Provide the [x, y] coordinate of the cell's center where the given text is located.  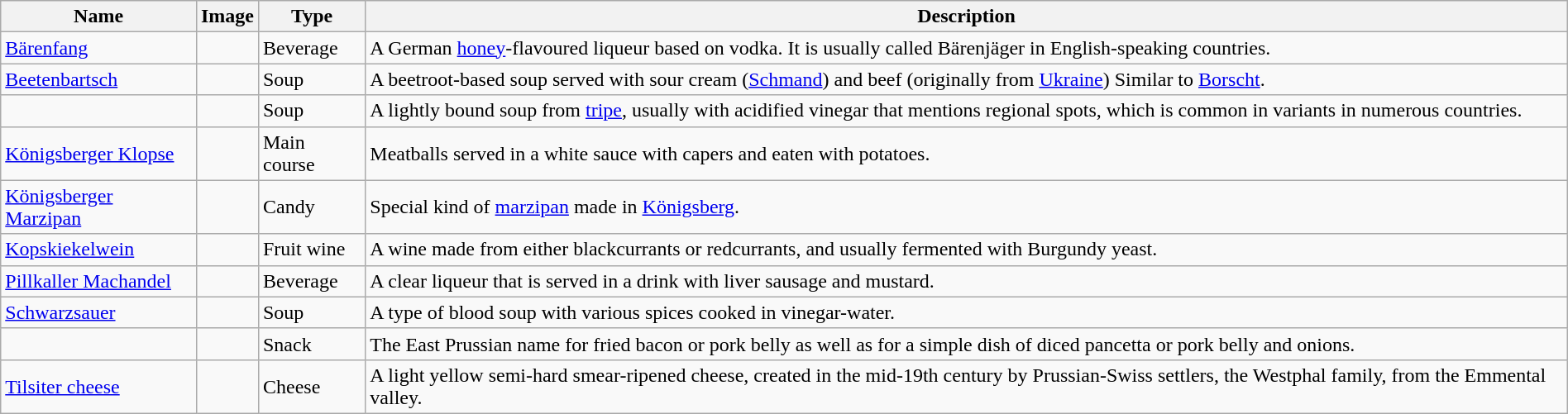
Königsberger Klopse [99, 154]
Fruit wine [311, 250]
Tilsiter cheese [99, 387]
Name [99, 17]
Pillkaller Machandel [99, 281]
Meatballs served in a white sauce with capers and eaten with potatoes. [966, 154]
Snack [311, 344]
Type [311, 17]
A beetroot-based soup served with sour cream (Schmand) and beef (originally from Ukraine) Similar to Borscht. [966, 79]
Bärenfang [99, 48]
A lightly bound soup from tripe, usually with acidified vinegar that mentions regional spots, which is common in variants in numerous countries. [966, 111]
Candy [311, 207]
Kopskiekelwein [99, 250]
A clear liqueur that is served in a drink with liver sausage and mustard. [966, 281]
Image [227, 17]
Description [966, 17]
Main course [311, 154]
Special kind of marzipan made in Königsberg. [966, 207]
Beetenbartsch [99, 79]
A type of blood soup with various spices cooked in vinegar-water. [966, 312]
Cheese [311, 387]
A wine made from either blackcurrants or redcurrants, and usually fermented with Burgundy yeast. [966, 250]
Schwarzsauer [99, 312]
A German honey-flavoured liqueur based on vodka. It is usually called Bärenjäger in English-speaking countries. [966, 48]
The East Prussian name for fried bacon or pork belly as well as for a simple dish of diced pancetta or pork belly and onions. [966, 344]
Königsberger Marzipan [99, 207]
